Capture the cell that displays the provided text and extract its [x, y] central coordinate. 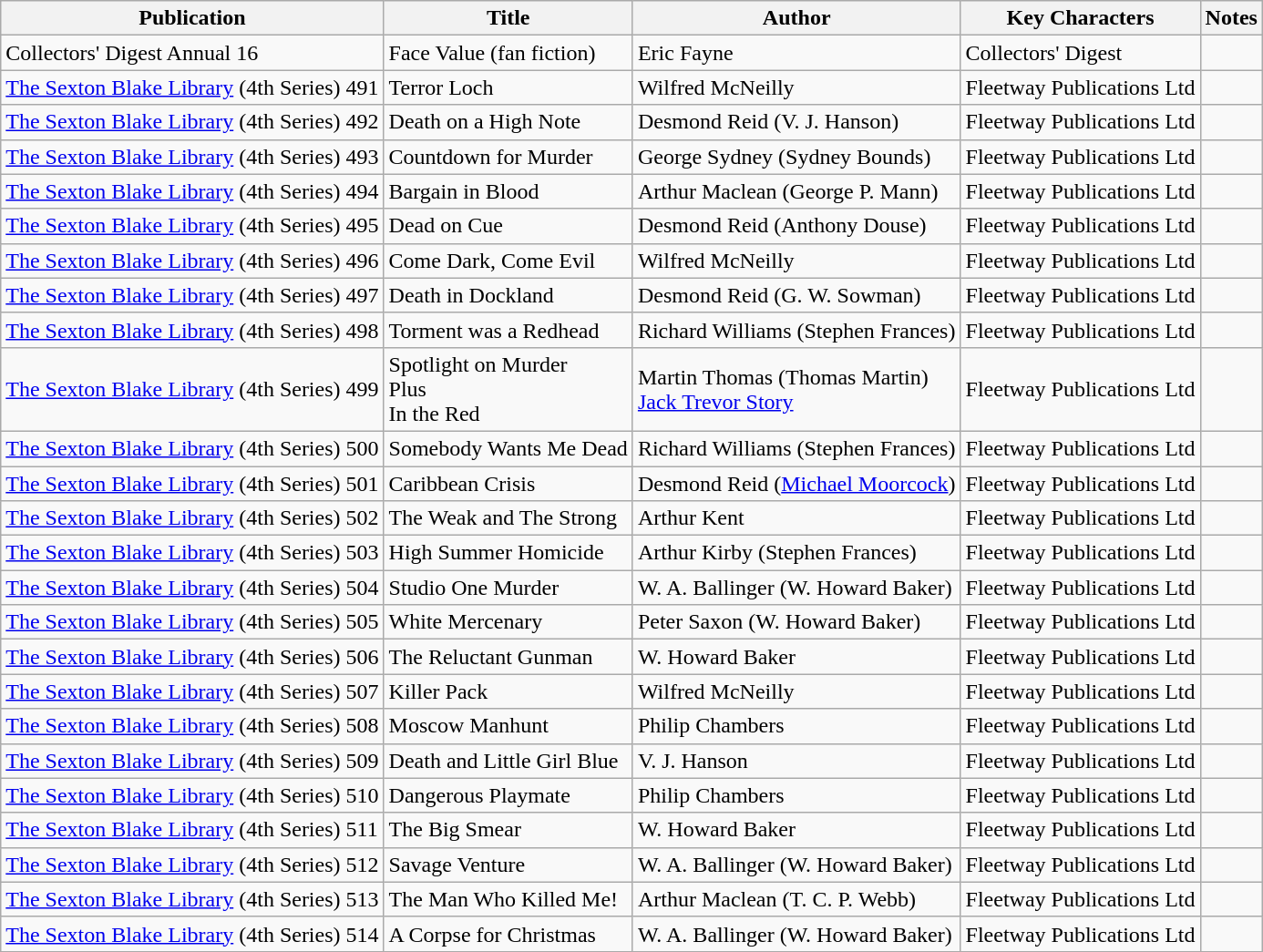
The Sexton Blake Library (4th Series) 494 [192, 191]
High Summer Homicide [508, 553]
The Big Smear [508, 830]
Title [508, 18]
The Sexton Blake Library (4th Series) 496 [192, 261]
Arthur Kent [796, 518]
Arthur Maclean (T. C. P. Webb) [796, 899]
George Sydney (Sydney Bounds) [796, 157]
Publication [192, 18]
Notes [1231, 18]
Death in Dockland [508, 295]
A Corpse for Christmas [508, 934]
The Sexton Blake Library (4th Series) 511 [192, 830]
The Reluctant Gunman [508, 657]
The Weak and The Strong [508, 518]
Moscow Manhunt [508, 726]
The Sexton Blake Library (4th Series) 513 [192, 899]
The Sexton Blake Library (4th Series) 501 [192, 484]
Dangerous Playmate [508, 795]
The Sexton Blake Library (4th Series) 502 [192, 518]
The Sexton Blake Library (4th Series) 508 [192, 726]
Arthur Kirby (Stephen Frances) [796, 553]
Desmond Reid (Anthony Douse) [796, 226]
Bargain in Blood [508, 191]
The Sexton Blake Library (4th Series) 499 [192, 389]
Terror Loch [508, 87]
The Sexton Blake Library (4th Series) 503 [192, 553]
Savage Venture [508, 865]
White Mercenary [508, 622]
Caribbean Crisis [508, 484]
The Sexton Blake Library (4th Series) 507 [192, 691]
Collectors' Digest [1081, 53]
Desmond Reid (V. J. Hanson) [796, 122]
The Sexton Blake Library (4th Series) 497 [192, 295]
Spotlight on MurderPlusIn the Red [508, 389]
The Sexton Blake Library (4th Series) 505 [192, 622]
V. J. Hanson [796, 761]
The Sexton Blake Library (4th Series) 498 [192, 330]
Death on a High Note [508, 122]
Martin Thomas (Thomas Martin)Jack Trevor Story [796, 389]
Dead on Cue [508, 226]
Desmond Reid (G. W. Sowman) [796, 295]
The Sexton Blake Library (4th Series) 509 [192, 761]
Somebody Wants Me Dead [508, 448]
Studio One Murder [508, 588]
The Sexton Blake Library (4th Series) 512 [192, 865]
The Sexton Blake Library (4th Series) 493 [192, 157]
The Sexton Blake Library (4th Series) 491 [192, 87]
Torment was a Redhead [508, 330]
Author [796, 18]
Eric Fayne [796, 53]
The Man Who Killed Me! [508, 899]
Killer Pack [508, 691]
Arthur Maclean (George P. Mann) [796, 191]
The Sexton Blake Library (4th Series) 495 [192, 226]
Face Value (fan fiction) [508, 53]
The Sexton Blake Library (4th Series) 510 [192, 795]
The Sexton Blake Library (4th Series) 506 [192, 657]
Key Characters [1081, 18]
Come Dark, Come Evil [508, 261]
The Sexton Blake Library (4th Series) 504 [192, 588]
Peter Saxon (W. Howard Baker) [796, 622]
The Sexton Blake Library (4th Series) 514 [192, 934]
The Sexton Blake Library (4th Series) 500 [192, 448]
Countdown for Murder [508, 157]
Desmond Reid (Michael Moorcock) [796, 484]
Death and Little Girl Blue [508, 761]
The Sexton Blake Library (4th Series) 492 [192, 122]
Collectors' Digest Annual 16 [192, 53]
